Search for the cell housing the specified text and yield its (x, y) center coordinate. 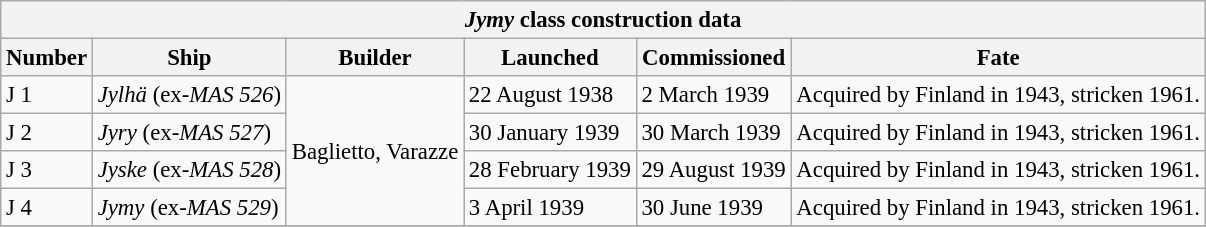
Ship (189, 58)
22 August 1938 (550, 95)
Launched (550, 58)
J 2 (47, 133)
Jymy (ex-MAS 529) (189, 208)
Builder (374, 58)
Jyry (ex-MAS 527) (189, 133)
Commissioned (714, 58)
Jylhä (ex-MAS 526) (189, 95)
Jymy class construction data (604, 20)
J 4 (47, 208)
Jyske (ex-MAS 528) (189, 170)
J 1 (47, 95)
Baglietto, Varazze (374, 151)
28 February 1939 (550, 170)
3 April 1939 (550, 208)
30 June 1939 (714, 208)
30 January 1939 (550, 133)
30 March 1939 (714, 133)
29 August 1939 (714, 170)
Number (47, 58)
J 3 (47, 170)
Fate (998, 58)
2 March 1939 (714, 95)
